Determine the [X, Y] coordinate at the center of the cell enclosing the given text.  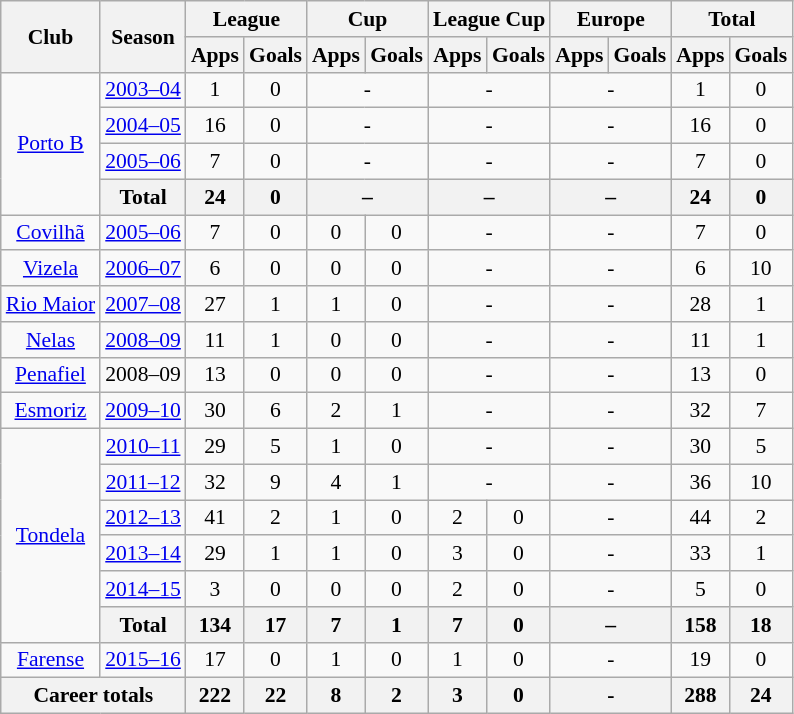
2003–04 [143, 90]
288 [700, 696]
Rio Maior [50, 304]
8 [336, 696]
Club [50, 36]
36 [700, 482]
Farense [50, 660]
134 [215, 625]
2014–15 [143, 589]
33 [700, 554]
Esmoriz [50, 411]
2012–13 [143, 518]
2010–11 [143, 447]
Cup [368, 19]
Porto B [50, 143]
9 [276, 482]
27 [215, 304]
2004–05 [143, 126]
44 [700, 518]
2011–12 [143, 482]
Penafiel [50, 375]
Season [143, 36]
22 [276, 696]
League Cup [489, 19]
2006–07 [143, 269]
Career totals [94, 696]
2007–08 [143, 304]
Covilhã [50, 233]
Europe [610, 19]
2013–14 [143, 554]
158 [700, 625]
28 [700, 304]
Tondela [50, 536]
4 [336, 482]
Vizela [50, 269]
2015–16 [143, 660]
2009–10 [143, 411]
Nelas [50, 340]
222 [215, 696]
41 [215, 518]
League [246, 19]
18 [760, 625]
19 [700, 660]
